Detect which cell encompasses the target text, then output its (x, y) center coordinate. 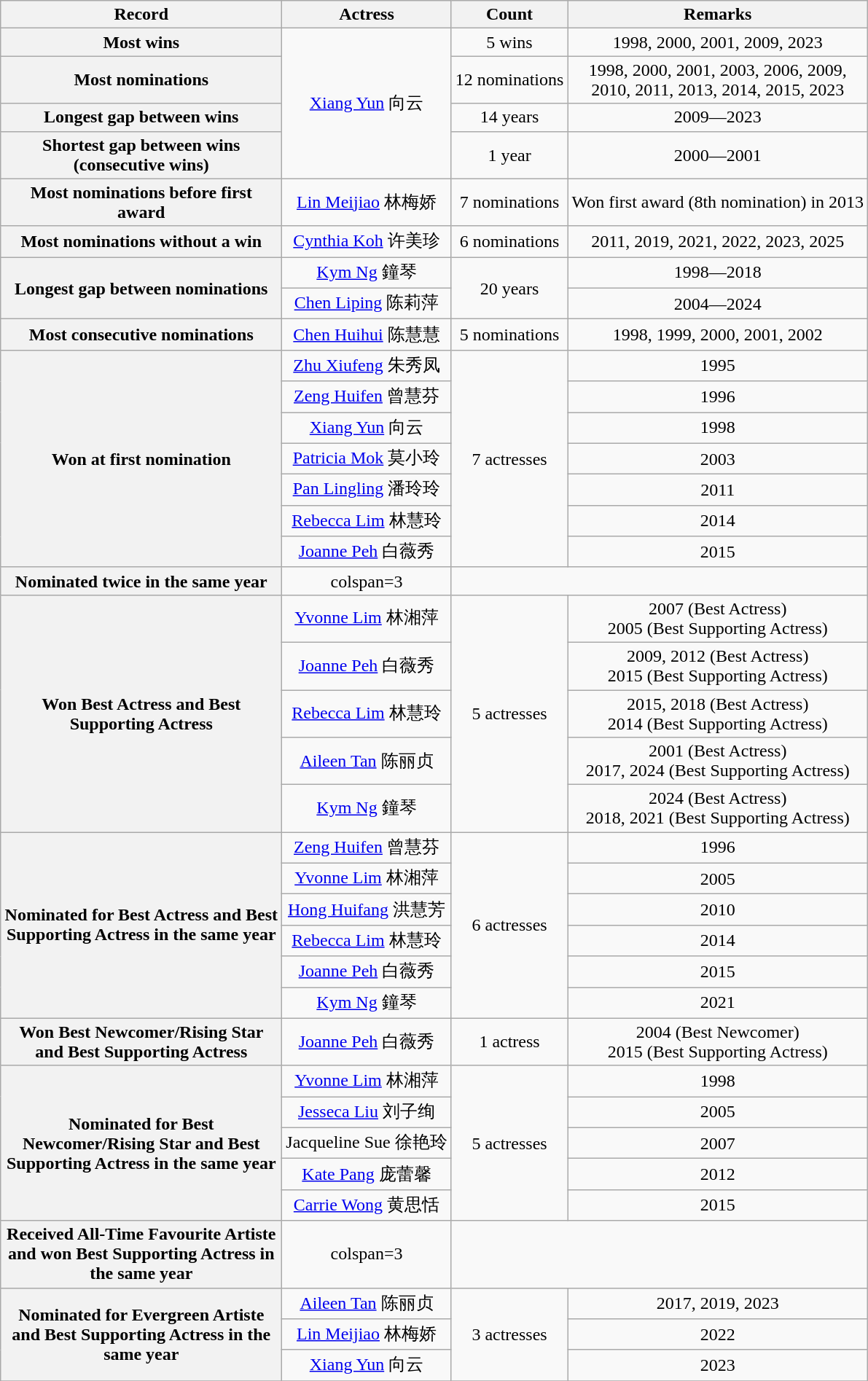
2022 (718, 1335)
2011, 2019, 2021, 2022, 2023, 2025 (718, 242)
12 nominations (509, 80)
Chen Huihui 陈慧慧 (367, 335)
Jesseca Liu 刘子绚 (367, 1112)
1 year (509, 154)
20 years (509, 289)
5 nominations (509, 335)
1998, 1999, 2000, 2001, 2002 (718, 335)
2024 (Best Actress)2018, 2021 (Best Supporting Actress) (718, 809)
Most wins (141, 42)
Nominated for Evergreen Artiste and Best Supporting Actress in the same year (141, 1334)
7 actresses (509, 458)
2004 (Best Newcomer)2015 (Best Supporting Actress) (718, 1042)
2000—2001 (718, 154)
Kate Pang 庞蕾馨 (367, 1175)
2007 (718, 1143)
2009—2023 (718, 117)
Most nominations (141, 80)
2004—2024 (718, 303)
7 nominations (509, 203)
2009, 2012 (Best Actress)2015 (Best Supporting Actress) (718, 666)
Count (509, 15)
2001 (Best Actress)2017, 2024 (Best Supporting Actress) (718, 761)
Carrie Wong 黄思恬 (367, 1205)
Won first award (8th nomination) in 2013 (718, 203)
2003 (718, 459)
Most nominations before first award (141, 203)
Longest gap between wins (141, 117)
6 nominations (509, 242)
1998—2018 (718, 273)
Received All-Time Favourite Artiste and won Best Supporting Actress in the same year (141, 1254)
1998, 2000, 2001, 2003, 2006, 2009,2010, 2011, 2013, 2014, 2015, 2023 (718, 80)
Won Best Actress and Best Supporting Actress (141, 713)
3 actresses (509, 1334)
2015, 2018 (Best Actress)2014 (Best Supporting Actress) (718, 713)
Pan Lingling 潘玲玲 (367, 490)
2023 (718, 1366)
Actress (367, 15)
Won Best Newcomer/Rising Star and Best Supporting Actress (141, 1042)
1995 (718, 366)
Nominated twice in the same year (141, 581)
2010 (718, 909)
Longest gap between nominations (141, 289)
1998, 2000, 2001, 2009, 2023 (718, 42)
Most nominations without a win (141, 242)
Record (141, 15)
Won at first nomination (141, 458)
Nominated for Best Newcomer/Rising Star and Best Supporting Actress in the same year (141, 1143)
Chen Liping 陈莉萍 (367, 303)
6 actresses (509, 926)
Patricia Mok 莫小玲 (367, 459)
2012 (718, 1175)
1 actress (509, 1042)
Nominated for Best Actress and Best Supporting Actress in the same year (141, 926)
Cynthia Koh 许美珍 (367, 242)
Jacqueline Sue 徐艳玲 (367, 1143)
2021 (718, 1003)
2011 (718, 490)
Zhu Xiufeng 朱秀凤 (367, 366)
Hong Huifang 洪慧芳 (367, 909)
Most consecutive nominations (141, 335)
Remarks (718, 15)
2007 (Best Actress)2005 (Best Supporting Actress) (718, 618)
Shortest gap between wins(consecutive wins) (141, 154)
14 years (509, 117)
5 wins (509, 42)
2017, 2019, 2023 (718, 1303)
